Return the [x, y] coordinate for the center point of the cell that contains the specified text.  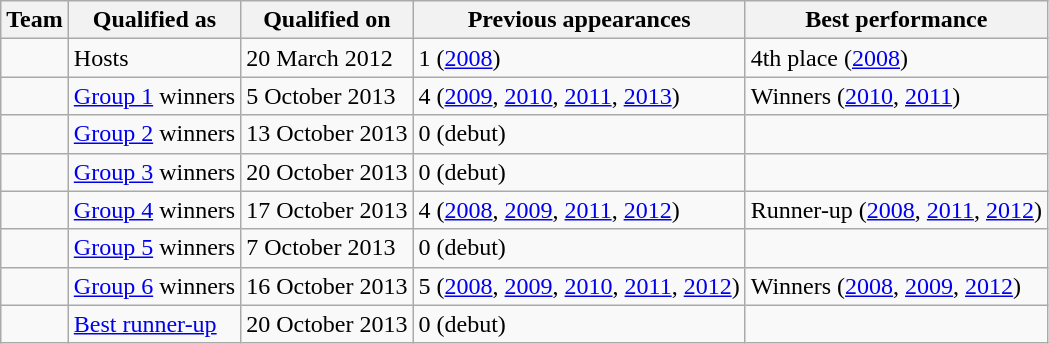
16 October 2013 [327, 286]
Group 2 winners [154, 134]
Hosts [154, 58]
13 October 2013 [327, 134]
5 (2008, 2009, 2010, 2011, 2012) [579, 286]
Previous appearances [579, 20]
Group 1 winners [154, 96]
Winners (2008, 2009, 2012) [896, 286]
Team [35, 20]
Group 4 winners [154, 210]
Qualified on [327, 20]
Group 6 winners [154, 286]
17 October 2013 [327, 210]
7 October 2013 [327, 248]
Group 5 winners [154, 248]
Group 3 winners [154, 172]
Winners (2010, 2011) [896, 96]
4 (2009, 2010, 2011, 2013) [579, 96]
4 (2008, 2009, 2011, 2012) [579, 210]
Qualified as [154, 20]
20 March 2012 [327, 58]
5 October 2013 [327, 96]
1 (2008) [579, 58]
Best runner-up [154, 324]
4th place (2008) [896, 58]
Runner-up (2008, 2011, 2012) [896, 210]
Best performance [896, 20]
